Find where the given text appears and provide that cell's center as [x, y] coordinate. 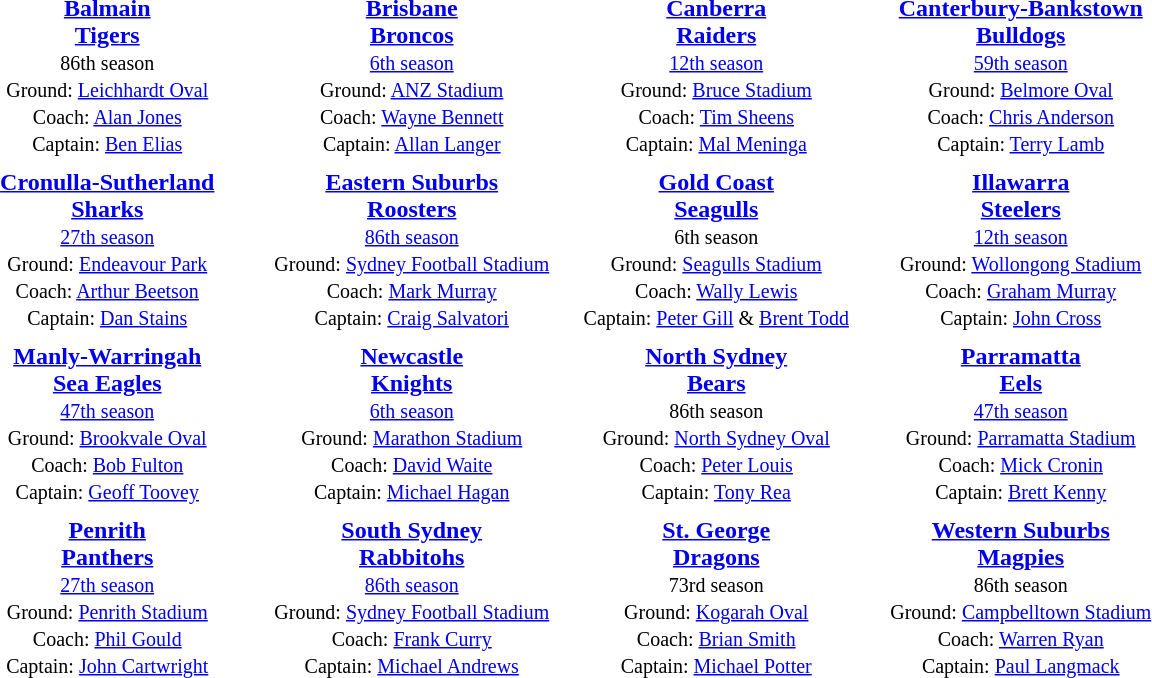
North SydneyBears86th seasonGround: North Sydney Oval Coach: Peter LouisCaptain: Tony Rea [717, 424]
Gold CoastSeagulls6th seasonGround: Seagulls Stadium Coach: Wally LewisCaptain: Peter Gill & Brent Todd [717, 250]
NewcastleKnights6th seasonGround: Marathon Stadium Coach: David WaiteCaptain: Michael Hagan [412, 424]
Eastern SuburbsRoosters86th seasonGround: Sydney Football Stadium Coach: Mark MurrayCaptain: Craig Salvatori [412, 250]
